Extract the [X, Y] coordinate from the center of the cell holding the provided text.  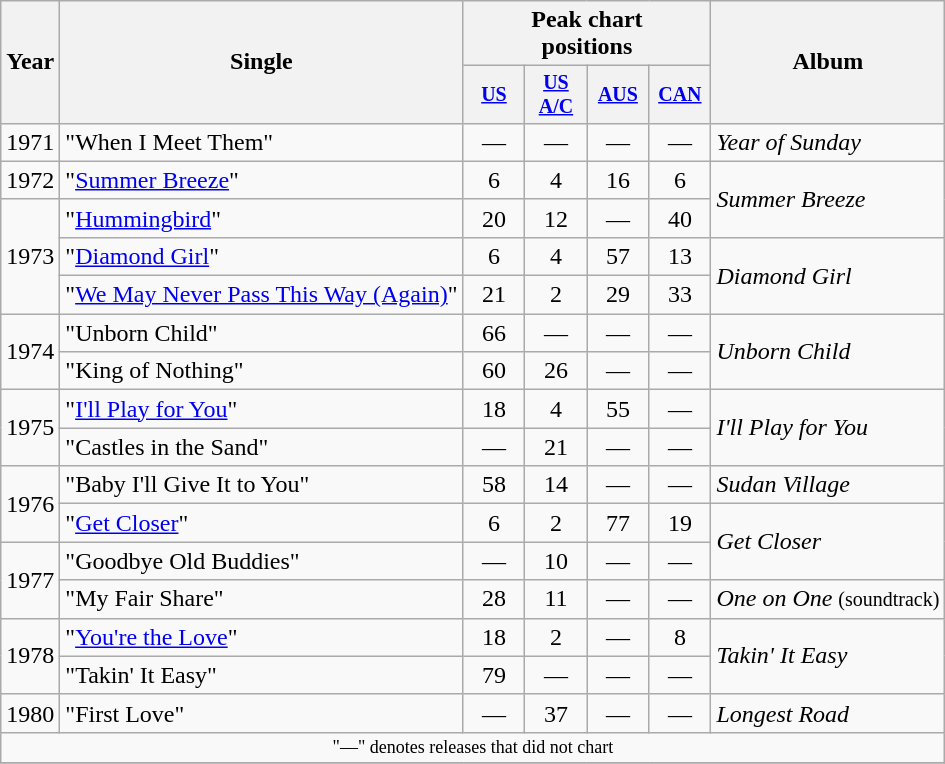
19 [680, 523]
1980 [30, 713]
"King of Nothing" [262, 371]
"Goodbye Old Buddies" [262, 561]
"My Fair Share" [262, 599]
Longest Road [828, 713]
60 [494, 371]
29 [618, 295]
20 [494, 218]
"You're the Love" [262, 637]
77 [618, 523]
One on One (soundtrack) [828, 599]
"I'll Play for You" [262, 409]
"Castles in the Sand" [262, 447]
66 [494, 333]
33 [680, 295]
55 [618, 409]
Summer Breeze [828, 199]
Single [262, 62]
28 [494, 599]
Get Closer [828, 542]
US A/C [556, 94]
14 [556, 485]
Diamond Girl [828, 275]
1975 [30, 428]
16 [618, 180]
57 [618, 256]
1971 [30, 142]
"When I Meet Them" [262, 142]
37 [556, 713]
"We May Never Pass This Way (Again)" [262, 295]
1974 [30, 352]
Unborn Child [828, 352]
79 [494, 675]
Year [30, 62]
40 [680, 218]
13 [680, 256]
CAN [680, 94]
1976 [30, 504]
"Summer Breeze" [262, 180]
"Get Closer" [262, 523]
I'll Play for You [828, 428]
11 [556, 599]
1978 [30, 656]
1977 [30, 580]
Takin' It Easy [828, 656]
"Unborn Child" [262, 333]
Peak chartpositions [587, 34]
"Diamond Girl" [262, 256]
US [494, 94]
12 [556, 218]
1972 [30, 180]
Sudan Village [828, 485]
Year of Sunday [828, 142]
"First Love" [262, 713]
8 [680, 637]
Album [828, 62]
"Hummingbird" [262, 218]
AUS [618, 94]
58 [494, 485]
"—" denotes releases that did not chart [473, 748]
"Baby I'll Give It to You" [262, 485]
10 [556, 561]
26 [556, 371]
1973 [30, 256]
"Takin' It Easy" [262, 675]
